Scan for the cell matching the given text and deliver its (X, Y) coordinate at center. 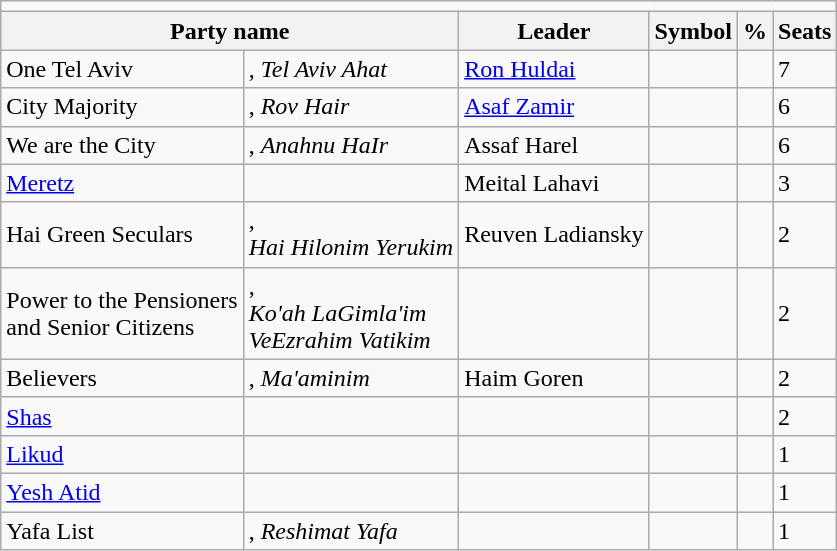
, Tel Aviv Ahat (351, 69)
Yafa List (122, 531)
Party name (230, 31)
, Reshimat Yafa (351, 531)
Symbol (693, 31)
7 (804, 69)
Hai Green Seculars (122, 234)
Reuven Ladiansky (554, 234)
Leader (554, 31)
, Ko'ah LaGimla'im VeEzrahim Vatikim (351, 313)
, Hai Hilonim Yerukim (351, 234)
Seats (804, 31)
% (754, 31)
Meretz (122, 183)
We are the City (122, 145)
Asaf Zamir (554, 107)
Likud (122, 454)
Yesh Atid (122, 492)
Assaf Harel (554, 145)
City Majority (122, 107)
Believers (122, 378)
One Tel Aviv (122, 69)
Shas (122, 416)
, Rov Hair (351, 107)
Haim Goren (554, 378)
Meital Lahavi (554, 183)
Ron Huldai (554, 69)
3 (804, 183)
, Ma'aminim (351, 378)
Power to the Pensioners and Senior Citizens (122, 313)
, Anahnu HaIr (351, 145)
